Identify which cell holds the provided text, then report its (X, Y) central coordinate. 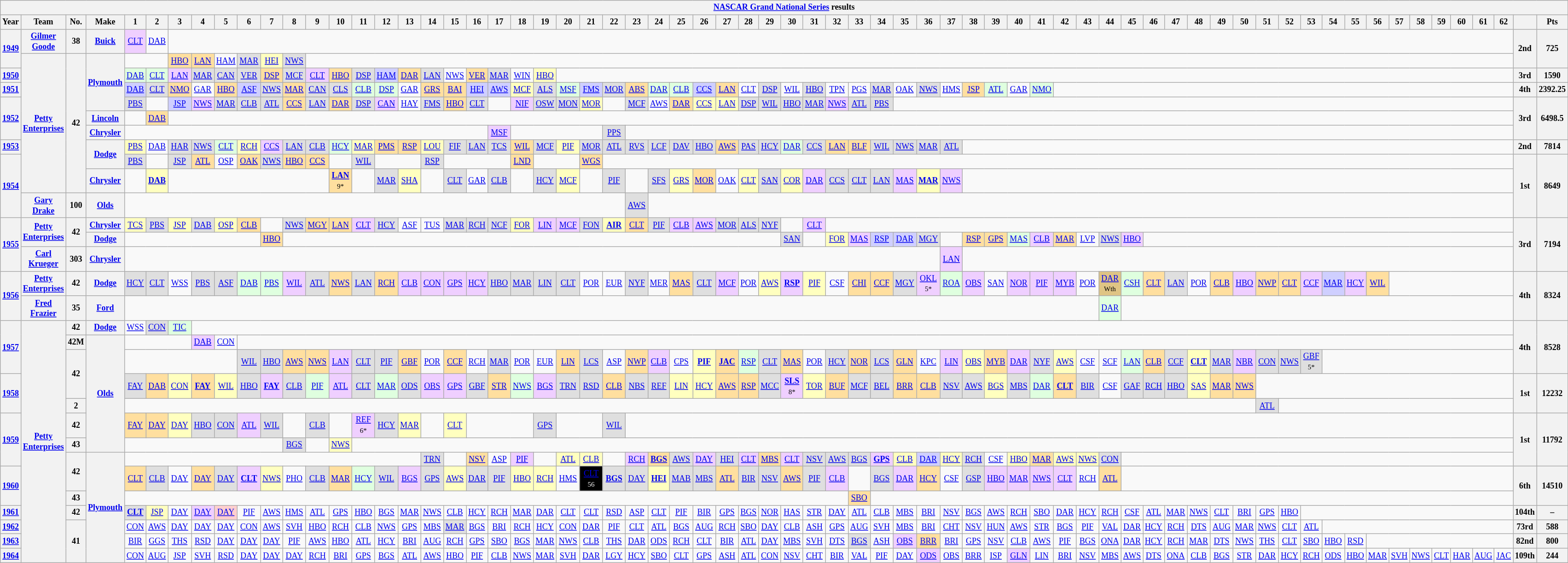
TOR (814, 386)
30 (792, 22)
11792 (1552, 440)
MCC (770, 386)
HAY (410, 104)
42M (76, 342)
48 (1199, 22)
1957 (11, 347)
OKL5* (929, 284)
1961 (11, 512)
244 (1552, 556)
16 (477, 22)
Ford (105, 308)
1590 (1552, 75)
Fred Frazier (43, 308)
LND (522, 161)
ROA (951, 284)
ISP (996, 556)
18 (522, 22)
588 (1552, 527)
7194 (1552, 244)
AIR (614, 224)
73rd (1525, 527)
34 (882, 22)
1956 (11, 296)
1950 (11, 75)
46 (1154, 22)
REF6* (363, 425)
WIN (522, 75)
5 (226, 22)
Buick (105, 41)
55 (1355, 22)
1963 (11, 541)
62 (1504, 22)
WGS (591, 161)
25 (681, 22)
CHI (859, 284)
SCF (1110, 362)
HUN (996, 527)
LCF (659, 147)
36 (929, 22)
1949 (11, 49)
1958 (11, 394)
PHO (294, 479)
HAS (792, 512)
FON (591, 224)
21 (591, 22)
12232 (1552, 394)
Pts (1552, 22)
39 (996, 22)
49 (1222, 22)
GSP (973, 479)
14510 (1552, 486)
19 (545, 22)
12 (387, 22)
SLS8* (792, 386)
60 (1461, 22)
1951 (11, 89)
NBR (1244, 362)
GAF (1132, 386)
1960 (11, 486)
REF (659, 386)
FIF (455, 147)
1964 (11, 556)
6 (249, 22)
8324 (1552, 296)
PPS (614, 132)
9 (318, 22)
58 (1421, 22)
Team (43, 22)
28 (749, 22)
BLF (859, 147)
725 (1552, 49)
8 (294, 22)
13 (410, 22)
53 (1311, 22)
1962 (11, 527)
NASCAR Grand National Series results (784, 7)
Gary Drake (43, 206)
LVP (1087, 239)
6th (1525, 486)
109th (1525, 556)
40 (1019, 22)
1955 (11, 244)
50 (1244, 22)
LAN9* (341, 181)
17 (499, 22)
3 (180, 22)
1 (135, 22)
29 (770, 22)
KPC (929, 362)
ABS (637, 89)
45 (1132, 22)
TUS (432, 224)
56 (1377, 22)
NCF (499, 224)
1953 (11, 147)
BEL (882, 386)
8528 (1552, 347)
15 (455, 22)
100 (76, 206)
Year (11, 22)
8649 (1552, 186)
800 (1552, 541)
31 (814, 22)
BAI (455, 89)
57 (1400, 22)
32 (837, 22)
1952 (11, 118)
1954 (11, 186)
27 (727, 22)
7814 (1552, 147)
Gilmer Goode (43, 41)
303 (76, 259)
PMS (387, 147)
MAB (681, 479)
6498.5 (1552, 118)
61 (1483, 22)
LOU (432, 147)
MER (659, 284)
CLS (341, 89)
SFS (659, 181)
47 (1176, 22)
22 (614, 22)
NBS (637, 386)
OSW (545, 104)
SAS (1199, 386)
54 (1333, 22)
44 (1110, 22)
SHA (410, 181)
37 (951, 22)
1959 (11, 440)
82nd (1525, 541)
DAV (681, 147)
51 (1267, 22)
104th (1525, 512)
CPS (681, 362)
– (1552, 512)
52 (1290, 22)
RVS (637, 147)
4 (203, 22)
Lincoln (105, 118)
PAS (749, 147)
7 (272, 22)
BUF (837, 386)
14 (432, 22)
Carl Krueger (43, 259)
20 (568, 22)
NIF (522, 104)
COR (792, 181)
59 (1441, 22)
MON (568, 104)
DARWth (1110, 284)
2392.25 (1552, 89)
GGS (157, 541)
LGY (614, 556)
23 (637, 22)
26 (704, 22)
GBF5* (1311, 362)
No. (76, 22)
11 (363, 22)
33 (859, 22)
PGS (859, 89)
24 (659, 22)
TPN (837, 89)
Make (105, 22)
CLT56 (591, 479)
TIC (180, 327)
10 (341, 22)
CSH (1132, 284)
